Scan for the cell matching the given text and deliver its (x, y) coordinate at center. 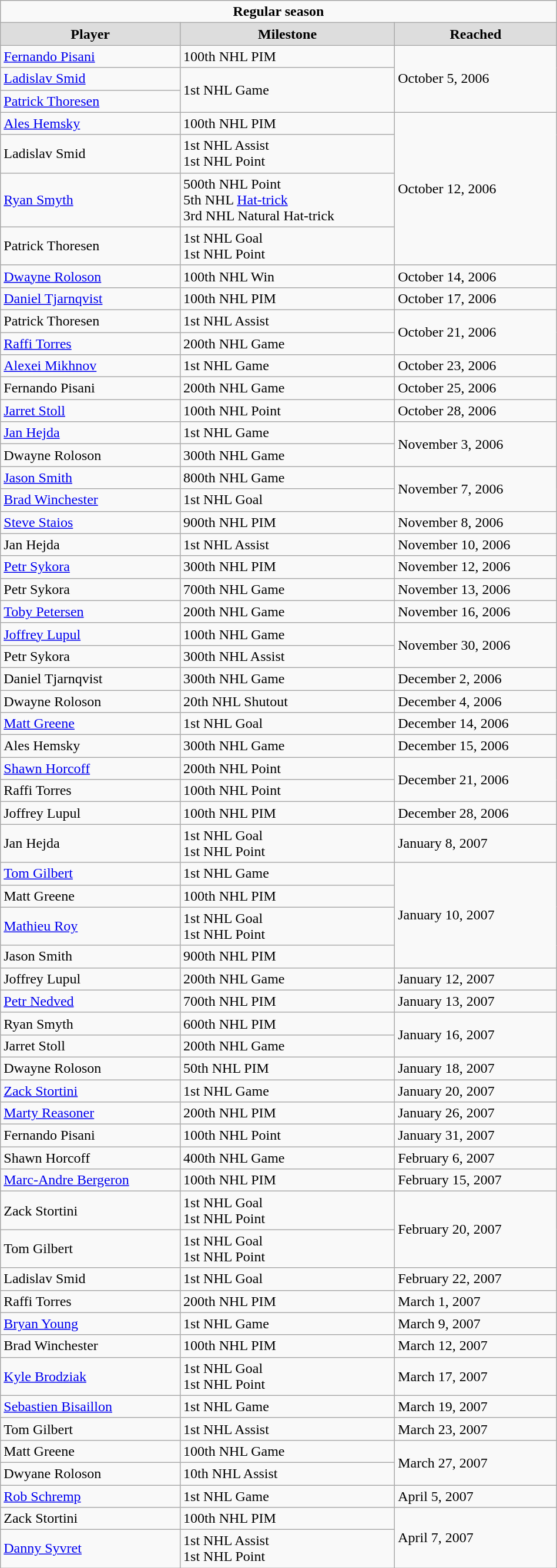
November 30, 2006 (476, 645)
Alexei Mikhnov (90, 366)
November 12, 2006 (476, 567)
March 9, 2007 (476, 1324)
February 6, 2007 (476, 1158)
November 10, 2006 (476, 545)
February 15, 2007 (476, 1180)
Rob Schremp (90, 1496)
Steve Staios (90, 522)
Petr Nedved (90, 1001)
April 5, 2007 (476, 1496)
300th NHL PIM (288, 567)
December 4, 2006 (476, 701)
March 12, 2007 (476, 1346)
October 25, 2006 (476, 388)
700th NHL Game (288, 589)
January 31, 2007 (476, 1136)
January 13, 2007 (476, 1001)
Bryan Young (90, 1324)
20th NHL Shutout (288, 701)
100th NHL Win (288, 276)
700th NHL PIM (288, 1001)
October 23, 2006 (476, 366)
February 22, 2007 (476, 1279)
April 7, 2007 (476, 1538)
800th NHL Game (288, 478)
Player (90, 34)
October 14, 2006 (476, 276)
December 15, 2006 (476, 746)
November 8, 2006 (476, 522)
January 16, 2007 (476, 1035)
October 5, 2006 (476, 79)
March 1, 2007 (476, 1301)
Regular season (278, 12)
November 3, 2006 (476, 444)
October 12, 2006 (476, 189)
400th NHL Game (288, 1158)
March 27, 2007 (476, 1462)
November 7, 2006 (476, 489)
March 17, 2007 (476, 1376)
December 14, 2006 (476, 724)
March 23, 2007 (476, 1429)
200th NHL Point (288, 768)
January 10, 2007 (476, 915)
October 21, 2006 (476, 332)
January 8, 2007 (476, 844)
Kyle Brodziak (90, 1376)
December 28, 2006 (476, 813)
Toby Petersen (90, 612)
October 28, 2006 (476, 411)
500th NHL Point5th NHL Hat-trick3rd NHL Natural Hat-trick (288, 200)
300th NHL Assist (288, 656)
December 2, 2006 (476, 679)
10th NHL Assist (288, 1473)
Marc-Andre Bergeron (90, 1180)
50th NHL PIM (288, 1068)
March 19, 2007 (476, 1406)
Marty Reasoner (90, 1113)
Reached (476, 34)
November 16, 2006 (476, 612)
Sebastien Bisaillon (90, 1406)
December 21, 2006 (476, 780)
January 18, 2007 (476, 1068)
November 13, 2006 (476, 589)
January 12, 2007 (476, 979)
Mathieu Roy (90, 926)
Milestone (288, 34)
600th NHL PIM (288, 1023)
Danny Syvret (90, 1549)
January 26, 2007 (476, 1113)
February 20, 2007 (476, 1230)
January 20, 2007 (476, 1091)
October 17, 2006 (476, 298)
Dwyane Roloson (90, 1473)
